Detect which cell encompasses the target text, then output its (X, Y) center coordinate. 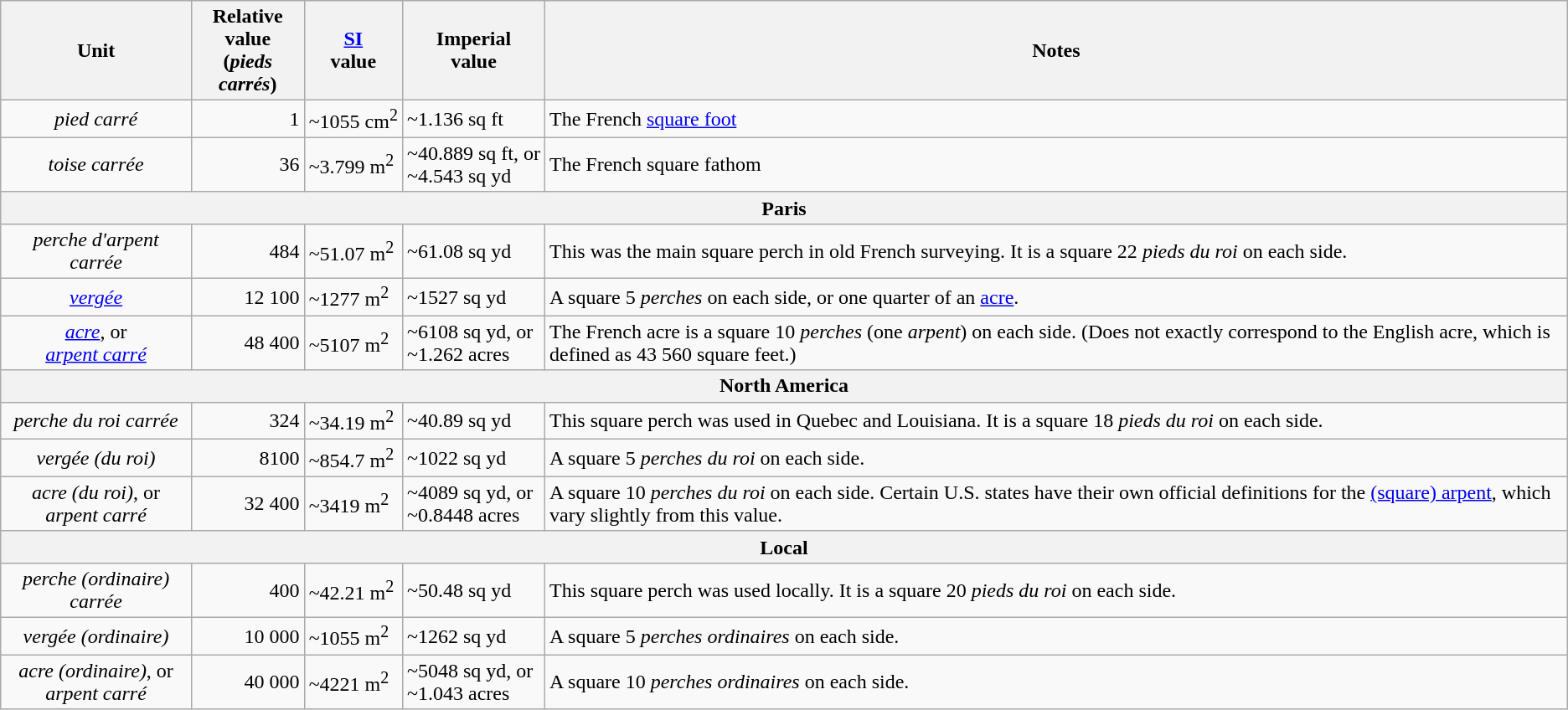
12 100 (248, 298)
~1.136 sq ft (473, 119)
~34.19 m2 (353, 420)
~3.799 m2 (353, 164)
acre (du roi), orarpent carré (96, 504)
~854.7 m2 (353, 459)
~61.08 sq yd (473, 251)
Notes (1057, 50)
A square 5 perches on each side, or one quarter of an acre. (1057, 298)
This square perch was used in Quebec and Louisiana. It is a square 18 pieds du roi on each side. (1057, 420)
~5107 m2 (353, 343)
~40.889 sq ft, or~4.543 sq yd (473, 164)
~50.48 sq yd (473, 589)
~4089 sq yd, or~0.8448 acres (473, 504)
Imperialvalue (473, 50)
~1055 m2 (353, 636)
~1055 cm2 (353, 119)
Local (784, 547)
~1277 m2 (353, 298)
This square perch was used locally. It is a square 20 pieds du roi on each side. (1057, 589)
~4221 m2 (353, 682)
10 000 (248, 636)
400 (248, 589)
~5048 sq yd, or~1.043 acres (473, 682)
vergée (du roi) (96, 459)
~42.21 m2 (353, 589)
324 (248, 420)
vergée (ordinaire) (96, 636)
perche d'arpent carrée (96, 251)
~1262 sq yd (473, 636)
A square 5 perches ordinaires on each side. (1057, 636)
A square 5 perches du roi on each side. (1057, 459)
The French square foot (1057, 119)
pied carré (96, 119)
SIvalue (353, 50)
vergée (96, 298)
40 000 (248, 682)
acre (ordinaire), orarpent carré (96, 682)
36 (248, 164)
perche du roi carrée (96, 420)
~3419 m2 (353, 504)
North America (784, 386)
Unit (96, 50)
This was the main square perch in old French surveying. It is a square 22 pieds du roi on each side. (1057, 251)
484 (248, 251)
~51.07 m2 (353, 251)
1 (248, 119)
perche (ordinaire) carrée (96, 589)
A square 10 perches ordinaires on each side. (1057, 682)
8100 (248, 459)
The French square fathom (1057, 164)
32 400 (248, 504)
acre, orarpent carré (96, 343)
~6108 sq yd, or~1.262 acres (473, 343)
48 400 (248, 343)
Relativevalue(pieds carrés) (248, 50)
~1527 sq yd (473, 298)
~1022 sq yd (473, 459)
toise carrée (96, 164)
Paris (784, 208)
~40.89 sq yd (473, 420)
